Identify which cell holds the provided text, then report its [X, Y] central coordinate. 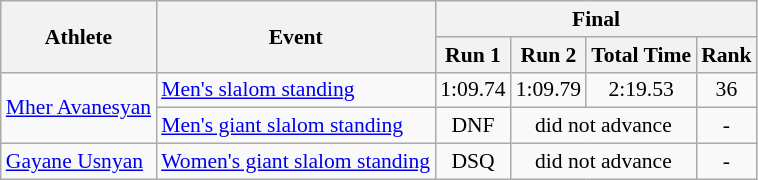
1:09.74 [472, 90]
Mher Avanesyan [78, 108]
Athlete [78, 36]
Final [596, 19]
36 [726, 90]
Run 2 [548, 55]
1:09.79 [548, 90]
Men's giant slalom standing [296, 126]
Run 1 [472, 55]
Total Time [641, 55]
Rank [726, 55]
DNF [472, 126]
2:19.53 [641, 90]
Gayane Usnyan [78, 162]
Women's giant slalom standing [296, 162]
DSQ [472, 162]
Men's slalom standing [296, 90]
Event [296, 36]
